Return [X, Y] of the center of cell containing provided text 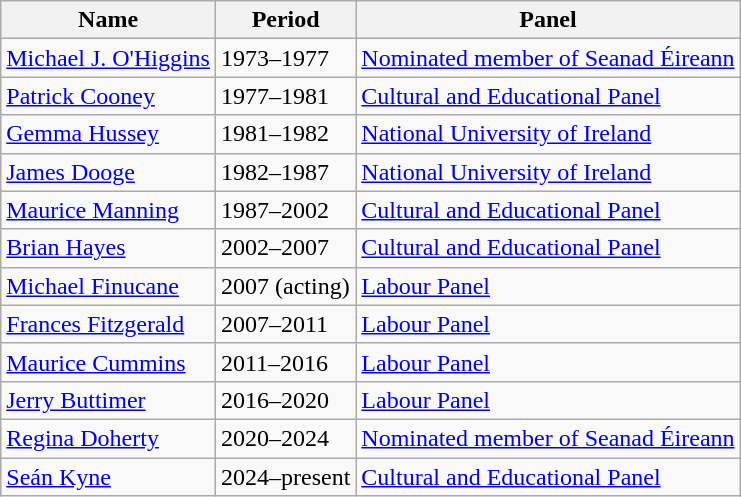
1981–1982 [285, 134]
Regina Doherty [108, 438]
1977–1981 [285, 96]
Maurice Manning [108, 210]
Period [285, 20]
2007 (acting) [285, 286]
Michael J. O'Higgins [108, 58]
2024–present [285, 477]
Seán Kyne [108, 477]
Jerry Buttimer [108, 400]
2007–2011 [285, 324]
2011–2016 [285, 362]
Panel [548, 20]
2016–2020 [285, 400]
Brian Hayes [108, 248]
2002–2007 [285, 248]
Gemma Hussey [108, 134]
1987–2002 [285, 210]
James Dooge [108, 172]
1973–1977 [285, 58]
Patrick Cooney [108, 96]
1982–1987 [285, 172]
Michael Finucane [108, 286]
2020–2024 [285, 438]
Name [108, 20]
Maurice Cummins [108, 362]
Frances Fitzgerald [108, 324]
